Locate the cell with the specified text and output its [X, Y] center coordinate. 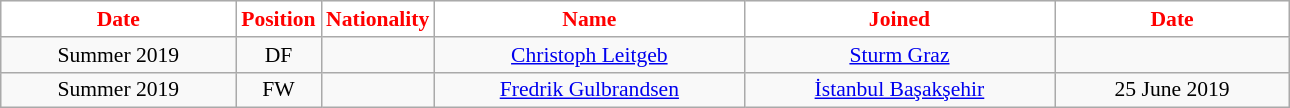
Name [589, 19]
Position [278, 19]
DF [278, 55]
Joined [899, 19]
Fredrik Gulbrandsen [589, 90]
Christoph Leitgeb [589, 55]
İstanbul Başakşehir [899, 90]
FW [278, 90]
25 June 2019 [1172, 90]
Sturm Graz [899, 55]
Nationality [378, 19]
